Determine the [X, Y] coordinate at the center of the cell enclosing the given text.  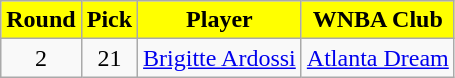
Pick [109, 20]
Brigitte Ardossi [220, 58]
Round [41, 20]
Atlanta Dream [378, 58]
WNBA Club [378, 20]
21 [109, 58]
Player [220, 20]
2 [41, 58]
